Locate the cell with the specified text and output its (x, y) center coordinate. 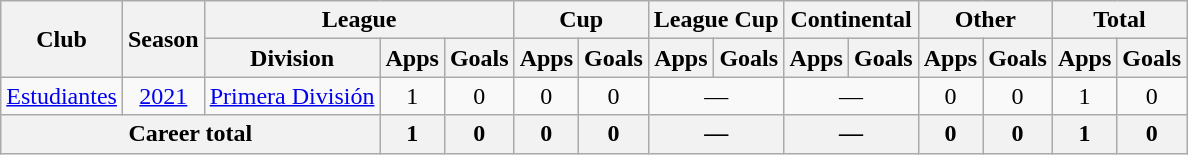
Season (163, 39)
Cup (581, 20)
League Cup (716, 20)
Career total (190, 134)
Club (62, 39)
Continental (851, 20)
League (359, 20)
Total (1119, 20)
2021 (163, 96)
Estudiantes (62, 96)
Other (985, 20)
Primera División (292, 96)
Division (292, 58)
